Determine the (x, y) coordinate at the center of the cell enclosing the given text.  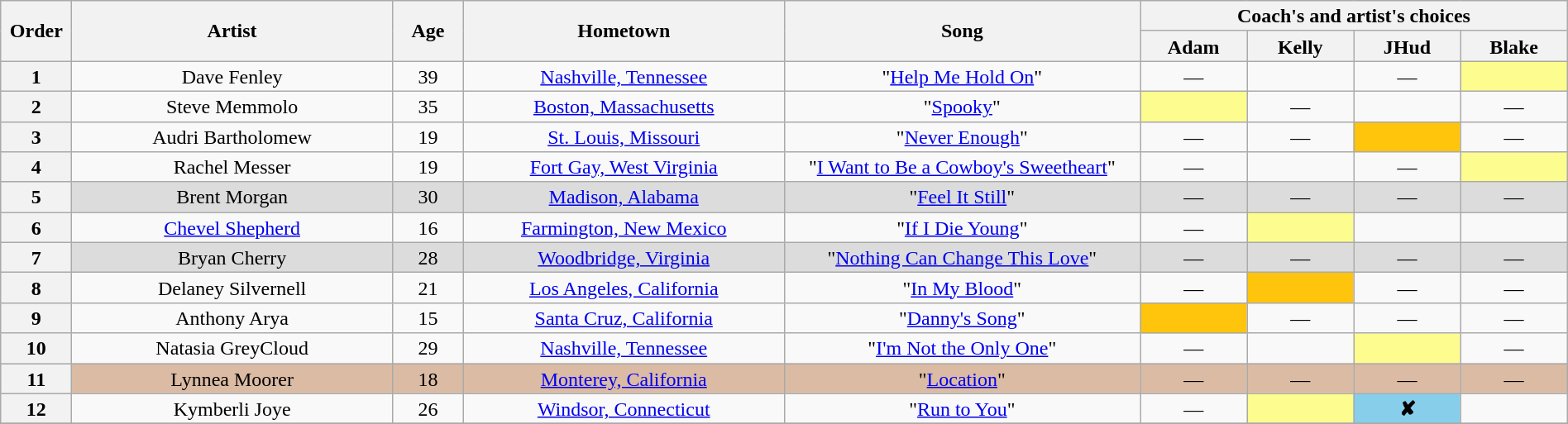
"Help Me Hold On" (963, 76)
"In My Blood" (963, 288)
Los Angeles, California (624, 288)
"Never Enough" (963, 137)
16 (428, 228)
28 (428, 258)
Coach's and artist's choices (1355, 17)
2 (36, 106)
8 (36, 288)
Monterey, California (624, 379)
✘ (1408, 408)
12 (36, 408)
15 (428, 317)
Age (428, 31)
35 (428, 106)
St. Louis, Missouri (624, 137)
10 (36, 349)
"Danny's Song" (963, 317)
Steve Memmolo (232, 106)
"Nothing Can Change This Love" (963, 258)
Brent Morgan (232, 197)
21 (428, 288)
"I Want to Be a Cowboy's Sweetheart" (963, 167)
7 (36, 258)
Audri Bartholomew (232, 137)
"Run to You" (963, 408)
Rachel Messer (232, 167)
Lynnea Moorer (232, 379)
1 (36, 76)
"If I Die Young" (963, 228)
Anthony Arya (232, 317)
Fort Gay, West Virginia (624, 167)
6 (36, 228)
18 (428, 379)
Farmington, New Mexico (624, 228)
"I'm Not the Only One" (963, 349)
"Feel It Still" (963, 197)
Adam (1194, 46)
39 (428, 76)
Santa Cruz, California (624, 317)
9 (36, 317)
30 (428, 197)
Blake (1513, 46)
Kelly (1300, 46)
JHud (1408, 46)
Kymberli Joye (232, 408)
Windsor, Connecticut (624, 408)
4 (36, 167)
Song (963, 31)
26 (428, 408)
29 (428, 349)
"Location" (963, 379)
Bryan Cherry (232, 258)
Dave Fenley (232, 76)
Delaney Silvernell (232, 288)
3 (36, 137)
Hometown (624, 31)
Boston, Massachusetts (624, 106)
Artist (232, 31)
Madison, Alabama (624, 197)
Natasia GreyCloud (232, 349)
11 (36, 379)
5 (36, 197)
Woodbridge, Virginia (624, 258)
Chevel Shepherd (232, 228)
Order (36, 31)
"Spooky" (963, 106)
